Search for the cell housing the specified text and yield its [X, Y] center coordinate. 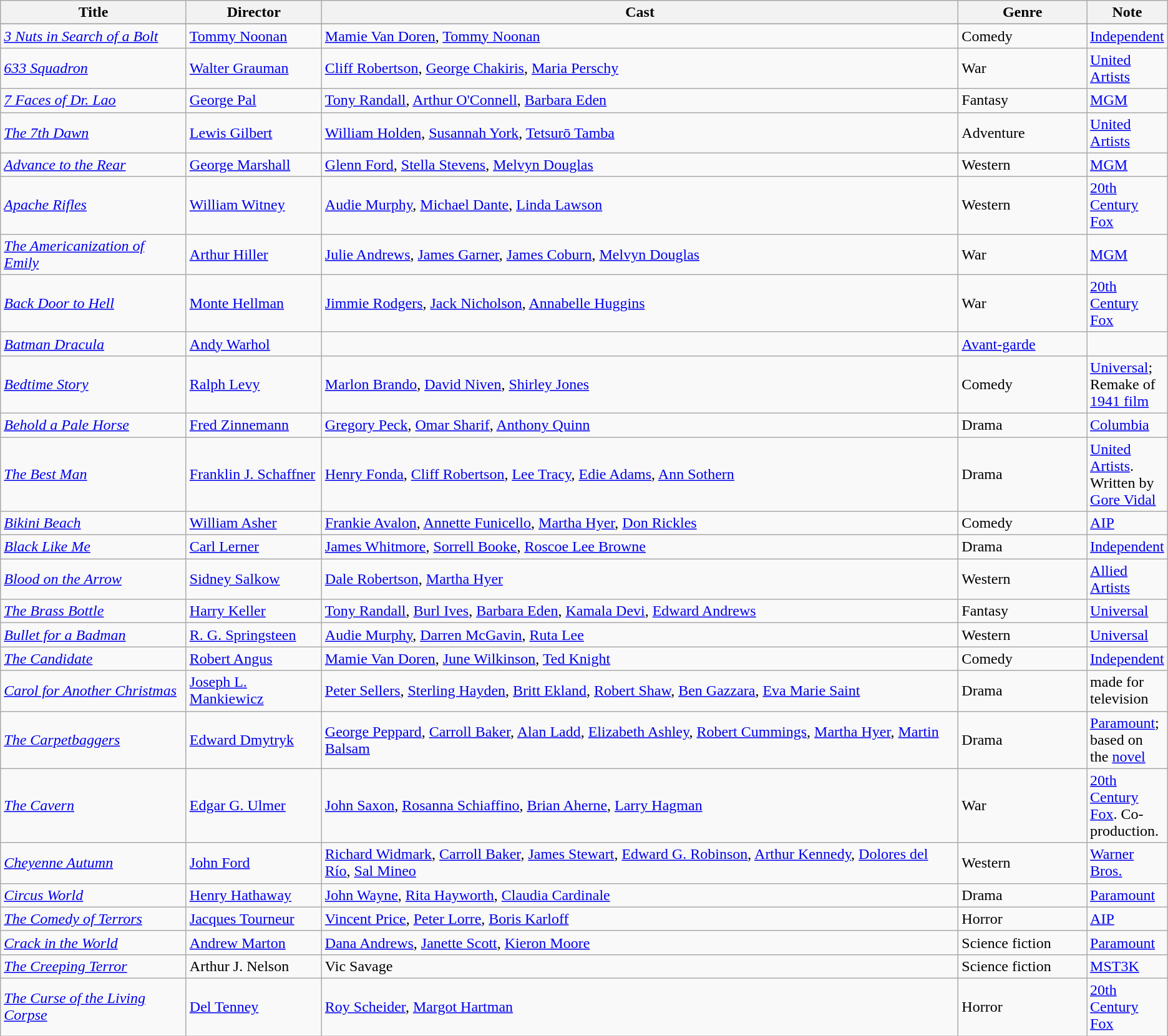
Note [1127, 12]
Title [94, 12]
Bedtime Story [94, 384]
MST3K [1127, 966]
Vic Savage [640, 966]
Gregory Peck, Omar Sharif, Anthony Quinn [640, 425]
Andrew Marton [253, 942]
Arthur J. Nelson [253, 966]
Apache Rifles [94, 205]
Glenn Ford, Stella Stevens, Melvyn Douglas [640, 165]
7 Faces of Dr. Lao [94, 100]
Ralph Levy [253, 384]
The Cavern [94, 806]
George Pal [253, 100]
Tony Randall, Burl Ives, Barbara Eden, Kamala Devi, Edward Andrews [640, 611]
Director [253, 12]
Audie Murphy, Michael Dante, Linda Lawson [640, 205]
Vincent Price, Peter Lorre, Boris Karloff [640, 919]
Dana Andrews, Janette Scott, Kieron Moore [640, 942]
Cheyenne Autumn [94, 863]
Avant-garde [1023, 344]
The Carpetbaggers [94, 740]
Crack in the World [94, 942]
Bikini Beach [94, 523]
Andy Warhol [253, 344]
Audie Murphy, Darren McGavin, Ruta Lee [640, 635]
Warner Bros. [1127, 863]
The Brass Bottle [94, 611]
Robert Angus [253, 659]
Richard Widmark, Carroll Baker, James Stewart, Edward G. Robinson, Arthur Kennedy, Dolores del Río, Sal Mineo [640, 863]
Lewis Gilbert [253, 132]
Marlon Brando, David Niven, Shirley Jones [640, 384]
Roy Scheider, Margot Hartman [640, 1007]
Peter Sellers, Sterling Hayden, Britt Ekland, Robert Shaw, Ben Gazzara, Eva Marie Saint [640, 691]
Back Door to Hell [94, 303]
James Whitmore, Sorrell Booke, Roscoe Lee Browne [640, 547]
Tony Randall, Arthur O'Connell, Barbara Eden [640, 100]
John Saxon, Rosanna Schiaffino, Brian Aherne, Larry Hagman [640, 806]
Dale Robertson, Martha Hyer [640, 579]
Edgar G. Ulmer [253, 806]
Advance to the Rear [94, 165]
Circus World [94, 895]
The Comedy of Terrors [94, 919]
Frankie Avalon, Annette Funicello, Martha Hyer, Don Rickles [640, 523]
William Witney [253, 205]
Mamie Van Doren, June Wilkinson, Ted Knight [640, 659]
Jacques Tourneur [253, 919]
Allied Artists [1127, 579]
Blood on the Arrow [94, 579]
The Creeping Terror [94, 966]
Tommy Noonan [253, 36]
Arthur Hiller [253, 254]
United Artists. Written by Gore Vidal [1127, 474]
Del Tenney [253, 1007]
Monte Hellman [253, 303]
633 Squadron [94, 69]
George Peppard, Carroll Baker, Alan Ladd, Elizabeth Ashley, Robert Cummings, Martha Hyer, Martin Balsam [640, 740]
The Curse of the Living Corpse [94, 1007]
Columbia [1127, 425]
Adventure [1023, 132]
The Candidate [94, 659]
Sidney Salkow [253, 579]
William Asher [253, 523]
Harry Keller [253, 611]
William Holden, Susannah York, Tetsurō Tamba [640, 132]
The 7th Dawn [94, 132]
John Ford [253, 863]
Batman Dracula [94, 344]
The Best Man [94, 474]
Carol for Another Christmas [94, 691]
Cast [640, 12]
Mamie Van Doren, Tommy Noonan [640, 36]
R. G. Springsteen [253, 635]
Genre [1023, 12]
Henry Hathaway [253, 895]
Black Like Me [94, 547]
Henry Fonda, Cliff Robertson, Lee Tracy, Edie Adams, Ann Sothern [640, 474]
Paramount; based on the novel [1127, 740]
Julie Andrews, James Garner, James Coburn, Melvyn Douglas [640, 254]
3 Nuts in Search of a Bolt [94, 36]
Bullet for a Badman [94, 635]
Cliff Robertson, George Chakiris, Maria Perschy [640, 69]
20th Century Fox. Co-production. [1127, 806]
George Marshall [253, 165]
John Wayne, Rita Hayworth, Claudia Cardinale [640, 895]
Fred Zinnemann [253, 425]
Walter Grauman [253, 69]
Universal; Remake of 1941 film [1127, 384]
made for television [1127, 691]
Joseph L. Mankiewicz [253, 691]
Edward Dmytryk [253, 740]
Behold a Pale Horse [94, 425]
The Americanization of Emily [94, 254]
Franklin J. Schaffner [253, 474]
Jimmie Rodgers, Jack Nicholson, Annabelle Huggins [640, 303]
Carl Lerner [253, 547]
